Locate the cell with the specified text and output its (x, y) center coordinate. 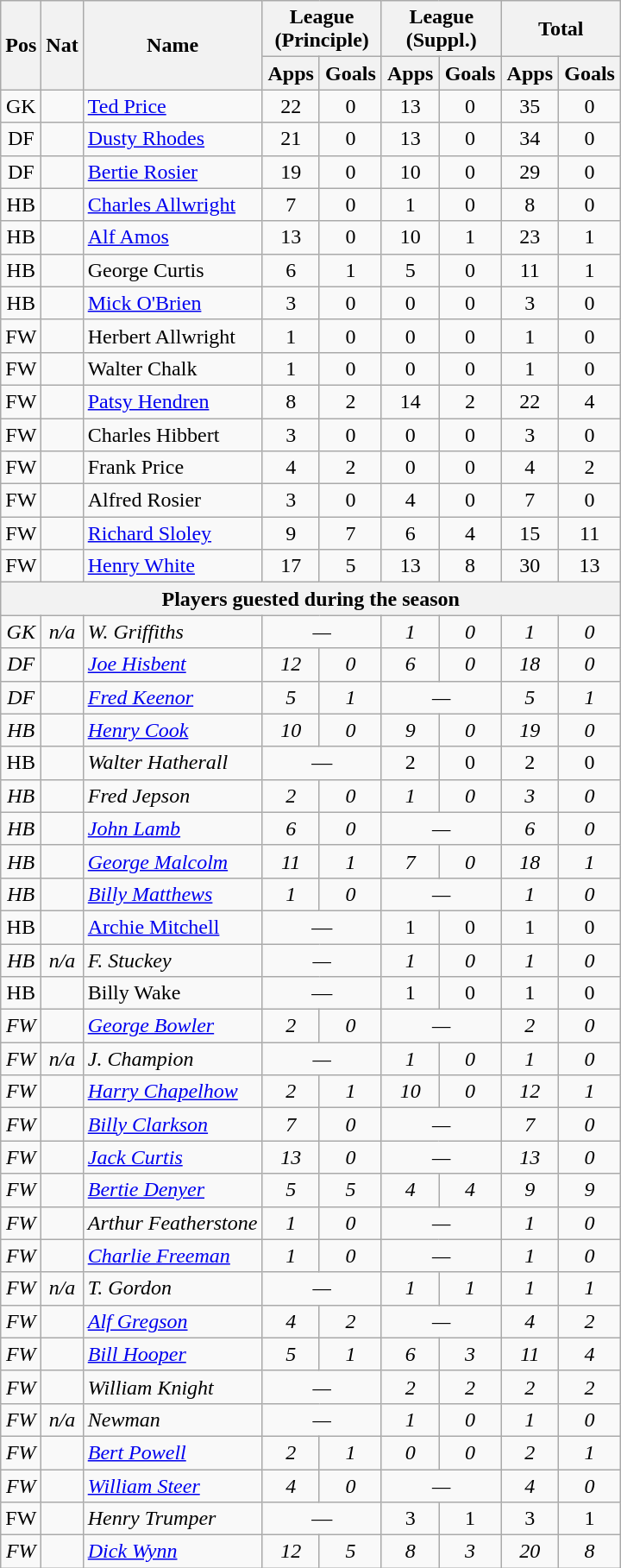
Alf Gregson (172, 1321)
Billy Matthews (172, 894)
15 (530, 533)
34 (530, 139)
Walter Hatherall (172, 763)
Henry Cook (172, 730)
Total (561, 29)
Billy Clarkson (172, 1124)
Dusty Rhodes (172, 139)
Charles Allwright (172, 205)
Players guested during the season (310, 599)
30 (530, 566)
Pos (21, 45)
League(Suppl.) (442, 29)
William Knight (172, 1387)
21 (292, 139)
Charles Hibbert (172, 434)
John Lamb (172, 828)
Archie Mitchell (172, 927)
Ted Price (172, 106)
League(Principle) (323, 29)
Alf Amos (172, 237)
Patsy Hendren (172, 401)
Arthur Featherstone (172, 1223)
Nat (62, 45)
Joe Hisbent (172, 664)
Harry Chapelhow (172, 1092)
23 (530, 237)
W. Griffiths (172, 632)
Mick O'Brien (172, 303)
J. Champion (172, 1059)
Bertie Rosier (172, 172)
20 (530, 1552)
Fred Keenor (172, 697)
George Malcolm (172, 861)
Frank Price (172, 468)
T. Gordon (172, 1288)
Jack Curtis (172, 1157)
Bertie Denyer (172, 1190)
Bert Powell (172, 1452)
George Bowler (172, 1026)
Herbert Allwright (172, 336)
George Curtis (172, 270)
William Steer (172, 1485)
Newman (172, 1420)
Richard Sloley (172, 533)
35 (530, 106)
F. Stuckey (172, 960)
Dick Wynn (172, 1552)
Walter Chalk (172, 368)
Bill Hooper (172, 1354)
Charlie Freeman (172, 1256)
Billy Wake (172, 993)
17 (292, 566)
29 (530, 172)
14 (411, 401)
Henry Trumper (172, 1519)
Henry White (172, 566)
Name (172, 45)
Fred Jepson (172, 796)
Alfred Rosier (172, 501)
